Search for the cell housing the specified text and yield its (X, Y) center coordinate. 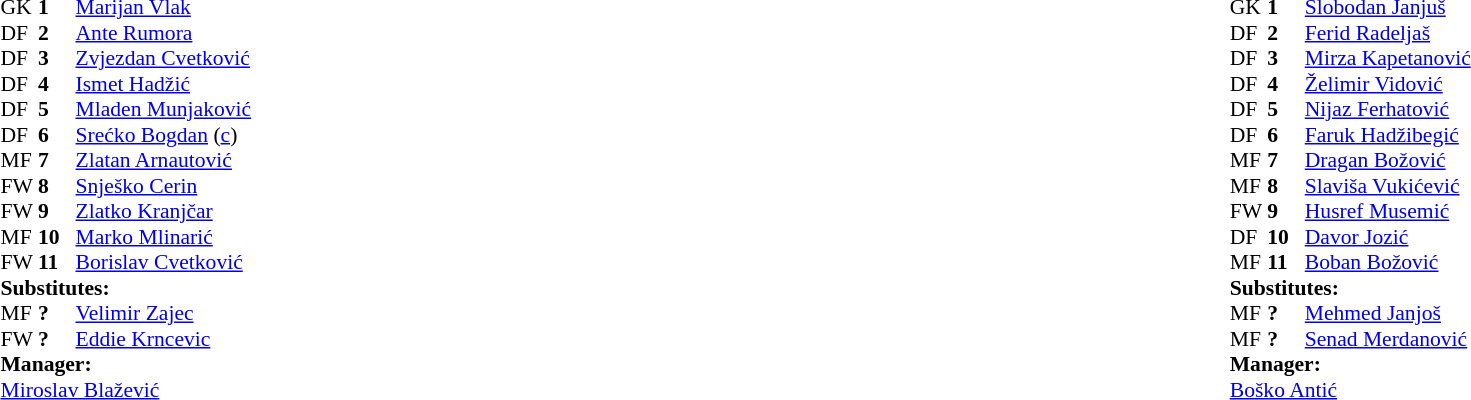
Ismet Hadžić (226, 84)
Manager: (188, 365)
Substitutes: (188, 288)
Borislav Cvetković (226, 263)
Zvjezdan Cvetković (226, 59)
Eddie Krncevic (226, 339)
Velimir Zajec (226, 313)
Ante Rumora (226, 33)
Mladen Munjaković (226, 109)
Zlatan Arnautović (226, 161)
Snješko Cerin (226, 186)
Marko Mlinarić (226, 237)
Zlatko Kranjčar (226, 211)
Srećko Bogdan (c) (226, 135)
